Provide the (X, Y) coordinate of the cell's center where the given text is located.  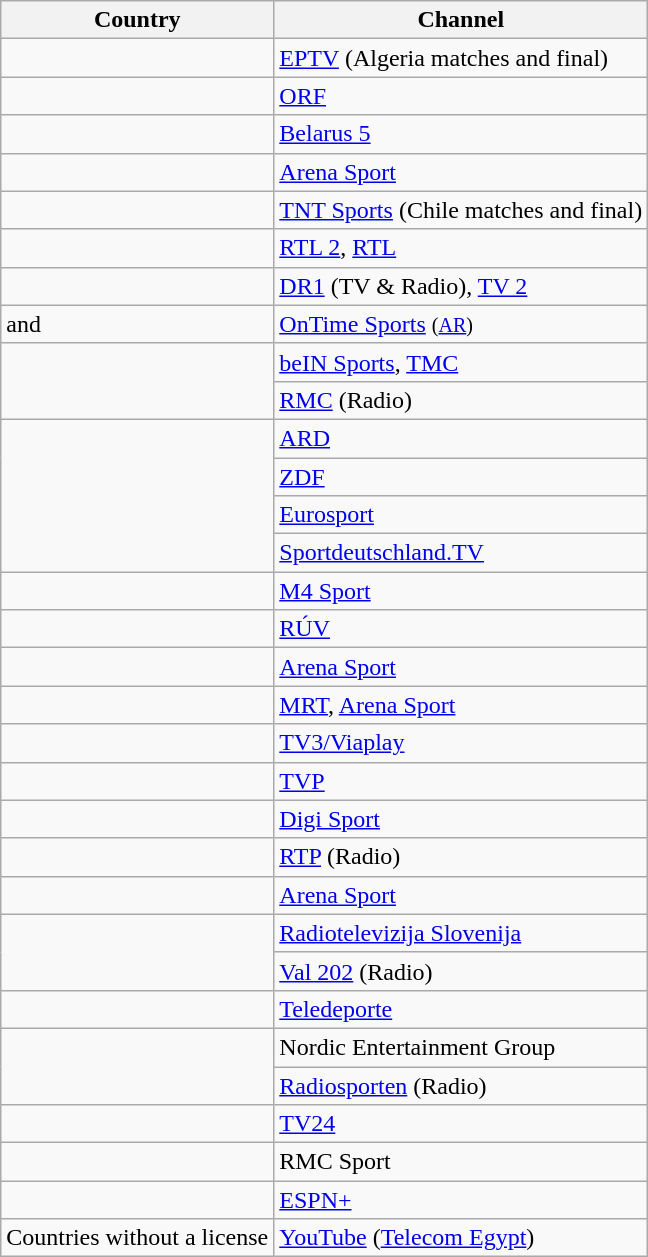
RTP (Radio) (461, 857)
RMC Sport (461, 1162)
Val 202 (Radio) (461, 971)
Radiotelevizija Slovenija (461, 933)
TNT Sports (Chile matches and final) (461, 210)
Channel (461, 20)
RTL 2, RTL (461, 248)
TV3/Viaplay (461, 743)
Sportdeutschland.TV (461, 553)
Nordic Entertainment Group (461, 1047)
ZDF (461, 477)
Eurosport (461, 515)
beIN Sports, TMC (461, 362)
M4 Sport (461, 591)
DR1 (TV & Radio), TV 2 (461, 286)
Teledeporte (461, 1009)
RÚV (461, 629)
MRT, Arena Sport (461, 705)
Countries without a license (138, 1238)
TV24 (461, 1124)
and (138, 324)
Radiosporten (Radio) (461, 1085)
OnTime Sports (AR) (461, 324)
EPTV (Algeria matches and final) (461, 58)
ESPN+ (461, 1200)
TVP (461, 781)
ORF (461, 96)
YouTube (Telecom Egypt) (461, 1238)
ARD (461, 438)
Digi Sport (461, 819)
Belarus 5 (461, 134)
RMC (Radio) (461, 400)
Country (138, 20)
